Extract the [X, Y] coordinate from the center of the cell holding the provided text.  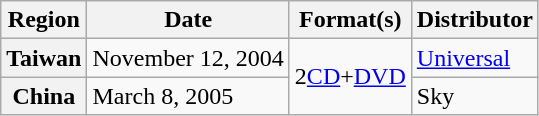
Sky [474, 96]
2CD+DVD [350, 77]
Region [44, 20]
March 8, 2005 [188, 96]
Date [188, 20]
China [44, 96]
Format(s) [350, 20]
Distributor [474, 20]
November 12, 2004 [188, 58]
Universal [474, 58]
Taiwan [44, 58]
